Pinpoint the cell where the given text exists, returning its (x, y) midpoint coordinate. 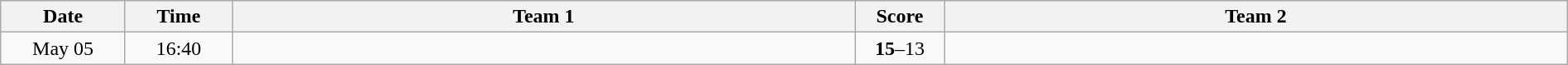
Team 1 (544, 17)
Team 2 (1256, 17)
15–13 (900, 48)
Date (63, 17)
Time (179, 17)
16:40 (179, 48)
May 05 (63, 48)
Score (900, 17)
